Extract the [X, Y] coordinate from the center of the cell holding the provided text.  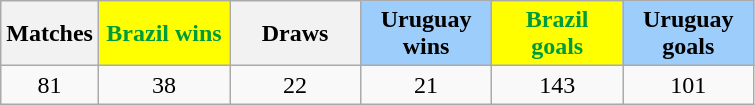
Uruguay goals [688, 34]
22 [296, 85]
143 [558, 85]
81 [50, 85]
Brazil wins [164, 34]
21 [426, 85]
Brazil goals [558, 34]
Uruguay wins [426, 34]
38 [164, 85]
101 [688, 85]
Draws [296, 34]
Matches [50, 34]
